For the text-containing cell, return its midpoint in [x, y] coordinate format. 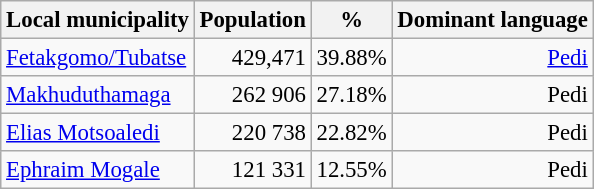
Dominant language [492, 20]
22.82% [352, 133]
Population [252, 20]
% [352, 20]
Elias Motsoaledi [98, 133]
Local municipality [98, 20]
27.18% [352, 95]
Fetakgomo/Tubatse [98, 58]
Ephraim Mogale [98, 170]
12.55% [352, 170]
Makhuduthamaga [98, 95]
121 331 [252, 170]
220 738 [252, 133]
39.88% [352, 58]
429,471 [252, 58]
262 906 [252, 95]
